Output the [X, Y] coordinate of the center of the cell containing the given text.  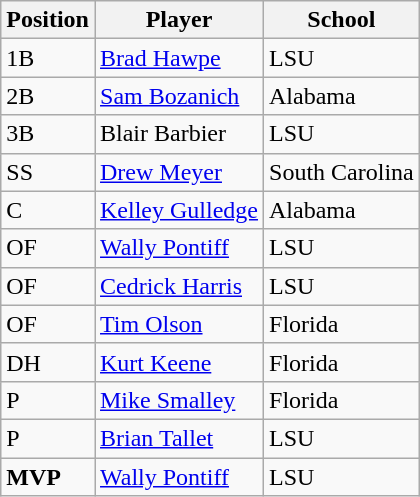
Blair Barbier [178, 134]
3B [48, 134]
Player [178, 20]
C [48, 210]
Tim Olson [178, 324]
MVP [48, 477]
Sam Bozanich [178, 96]
Kelley Gulledge [178, 210]
1B [48, 58]
Kurt Keene [178, 362]
Mike Smalley [178, 400]
South Carolina [342, 172]
Cedrick Harris [178, 286]
Position [48, 20]
Brian Tallet [178, 438]
2B [48, 96]
School [342, 20]
Brad Hawpe [178, 58]
Drew Meyer [178, 172]
SS [48, 172]
DH [48, 362]
